Scan for the cell matching the given text and deliver its (X, Y) coordinate at center. 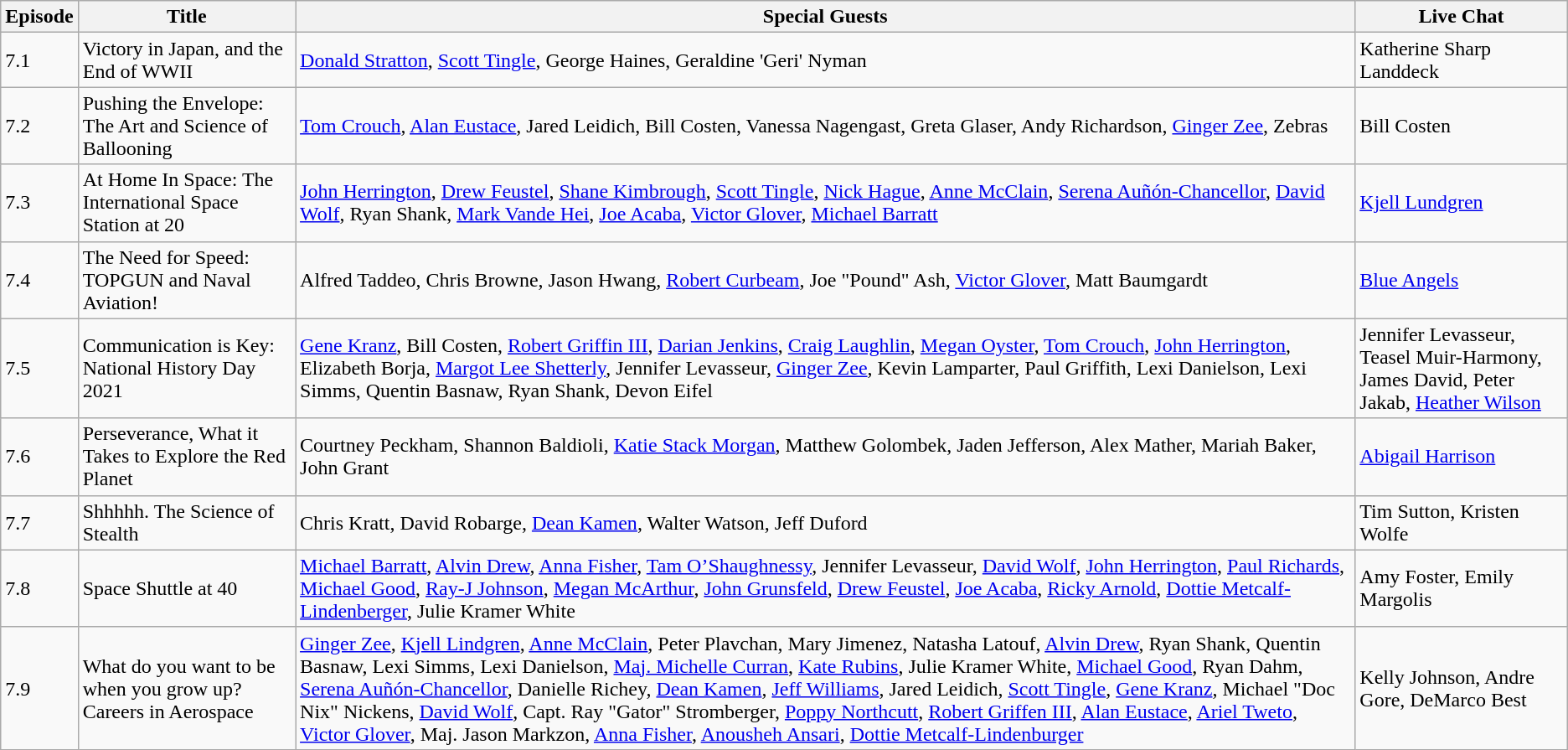
Shhhhh. The Science of Stealth (186, 523)
What do you want to be when you grow up? Careers in Aerospace (186, 688)
Pushing the Envelope: The Art and Science of Ballooning (186, 126)
Special Guests (826, 17)
7.5 (39, 369)
Abigail Harrison (1461, 457)
Blue Angels (1461, 280)
Alfred Taddeo, Chris Browne, Jason Hwang, Robert Curbeam, Joe "Pound" Ash, Victor Glover, Matt Baumgardt (826, 280)
Episode (39, 17)
7.7 (39, 523)
Live Chat (1461, 17)
The Need for Speed: TOPGUN and Naval Aviation! (186, 280)
At Home In Space: The International Space Station at 20 (186, 203)
Tom Crouch, Alan Eustace, Jared Leidich, Bill Costen, Vanessa Nagengast, Greta Glaser, Andy Richardson, Ginger Zee, Zebras (826, 126)
Perseverance, What it Takes to Explore the Red Planet (186, 457)
Victory in Japan, and the End of WWII (186, 60)
7.3 (39, 203)
Communication is Key: National History Day 2021 (186, 369)
Kjell Lundgren (1461, 203)
7.4 (39, 280)
Jennifer Levasseur, Teasel Muir-Harmony, James David, Peter Jakab, Heather Wilson (1461, 369)
Kelly Johnson, Andre Gore, DeMarco Best (1461, 688)
Katherine Sharp Landdeck (1461, 60)
7.1 (39, 60)
Title (186, 17)
Amy Foster, Emily Margolis (1461, 588)
Courtney Peckham, Shannon Baldioli, Katie Stack Morgan, Matthew Golombek, Jaden Jefferson, Alex Mather, Mariah Baker, John Grant (826, 457)
Tim Sutton, Kristen Wolfe (1461, 523)
7.2 (39, 126)
7.6 (39, 457)
7.9 (39, 688)
Space Shuttle at 40 (186, 588)
Chris Kratt, David Robarge, Dean Kamen, Walter Watson, Jeff Duford (826, 523)
Donald Stratton, Scott Tingle, George Haines, Geraldine 'Geri' Nyman (826, 60)
7.8 (39, 588)
Bill Costen (1461, 126)
